Determine the (X, Y) coordinate at the center of the cell enclosing the given text.  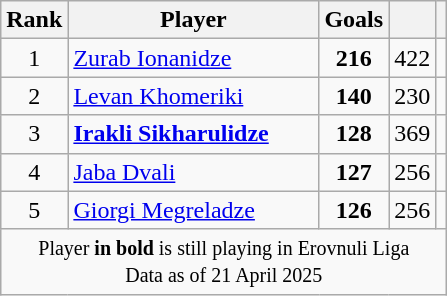
Zurab Ionanidze (194, 58)
2 (34, 96)
1 (34, 58)
4 (34, 172)
230 (412, 96)
Levan Khomeriki (194, 96)
Giorgi Megreladze (194, 210)
128 (354, 134)
422 (412, 58)
140 (354, 96)
Player in bold is still playing in Erovnuli LigaData as of 21 April 2025 (224, 262)
Rank (34, 20)
216 (354, 58)
126 (354, 210)
5 (34, 210)
Jaba Dvali (194, 172)
369 (412, 134)
Goals (354, 20)
3 (34, 134)
127 (354, 172)
Irakli Sikharulidze (194, 134)
Player (194, 20)
